For the text-containing cell, return its midpoint in (X, Y) coordinate format. 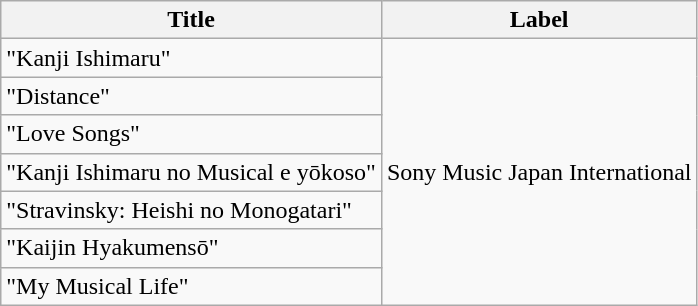
"Kanji Ishimaru" (192, 58)
Sony Music Japan International (539, 172)
"Kanji Ishimaru no Musical e yōkoso" (192, 172)
"Kaijin Hyakumensō" (192, 248)
"Distance" (192, 96)
"My Musical Life" (192, 286)
Title (192, 20)
"Stravinsky: Heishi no Monogatari" (192, 210)
"Love Songs" (192, 134)
Label (539, 20)
